Find where the given text appears and provide that cell's center as [x, y] coordinate. 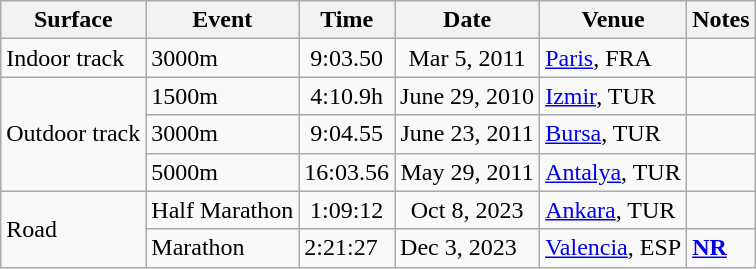
June 29, 2010 [468, 96]
Bursa, TUR [614, 134]
Ankara, TUR [614, 210]
Notes [721, 20]
NR [721, 248]
Time [347, 20]
Date [468, 20]
Venue [614, 20]
Half Marathon [222, 210]
Marathon [222, 248]
Mar 5, 2011 [468, 58]
Valencia, ESP [614, 248]
1500m [222, 96]
9:03.50 [347, 58]
May 29, 2011 [468, 172]
Izmir, TUR [614, 96]
16:03.56 [347, 172]
Antalya, TUR [614, 172]
Surface [74, 20]
Road [74, 229]
9:04.55 [347, 134]
Paris, FRA [614, 58]
Indoor track [74, 58]
Event [222, 20]
Outdoor track [74, 134]
Dec 3, 2023 [468, 248]
Oct 8, 2023 [468, 210]
5000m [222, 172]
4:10.9h [347, 96]
June 23, 2011 [468, 134]
1:09:12 [347, 210]
2:21:27 [347, 248]
